Return (x, y) of the center of cell containing provided text 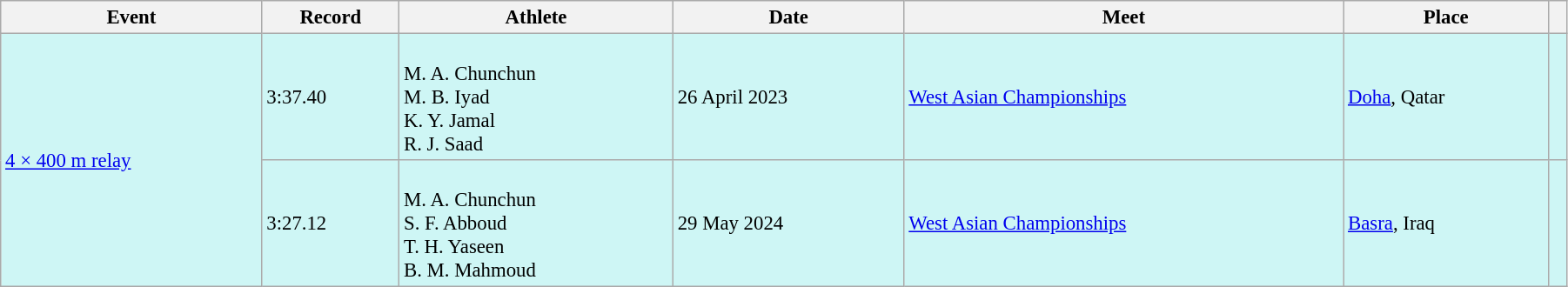
29 May 2024 (788, 224)
3:37.40 (331, 97)
26 April 2023 (788, 97)
M. A. ChunchunS. F. AbboudT. H. YaseenB. M. Mahmoud (536, 224)
4 × 400 m relay (131, 160)
Athlete (536, 17)
Place (1446, 17)
Event (131, 17)
Doha, Qatar (1446, 97)
Basra, Iraq (1446, 224)
Record (331, 17)
Meet (1124, 17)
M. A. ChunchunM. B. IyadK. Y. JamalR. J. Saad (536, 97)
3:27.12 (331, 224)
Date (788, 17)
